Provide the (X, Y) coordinate of the cell's center where the given text is located.  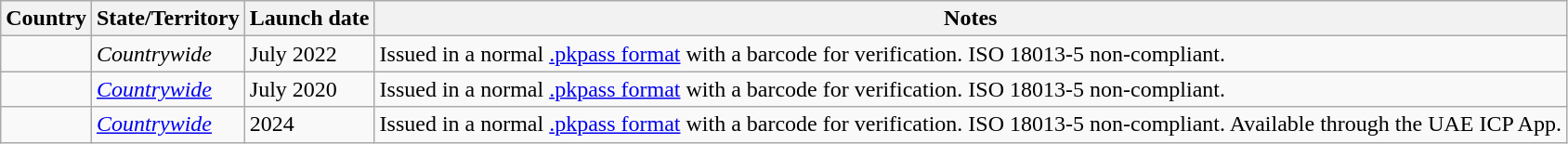
July 2020 (309, 89)
July 2022 (309, 54)
2024 (309, 124)
State/Territory (167, 19)
Notes (970, 19)
Issued in a normal .pkpass format with a barcode for verification. ISO 18013-5 non-compliant. Available through the UAE ICP App. (970, 124)
Launch date (309, 19)
Country (46, 19)
